Return the [X, Y] coordinate for the center point of the cell that contains the specified text.  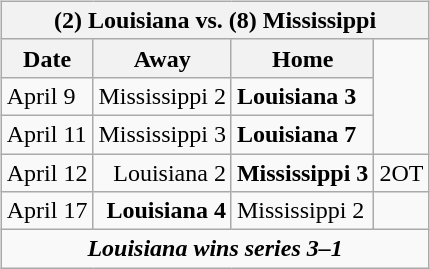
Louisiana wins series 3–1 [215, 249]
Louisiana 4 [162, 211]
Away [162, 58]
April 11 [47, 134]
Louisiana 2 [162, 173]
2OT [402, 173]
April 9 [47, 96]
Home [302, 58]
Louisiana 7 [302, 134]
April 17 [47, 211]
Louisiana 3 [302, 96]
Date [47, 58]
April 12 [47, 173]
(2) Louisiana vs. (8) Mississippi [215, 20]
